From the cell containing the given text, extract its center point as [x, y] coordinate. 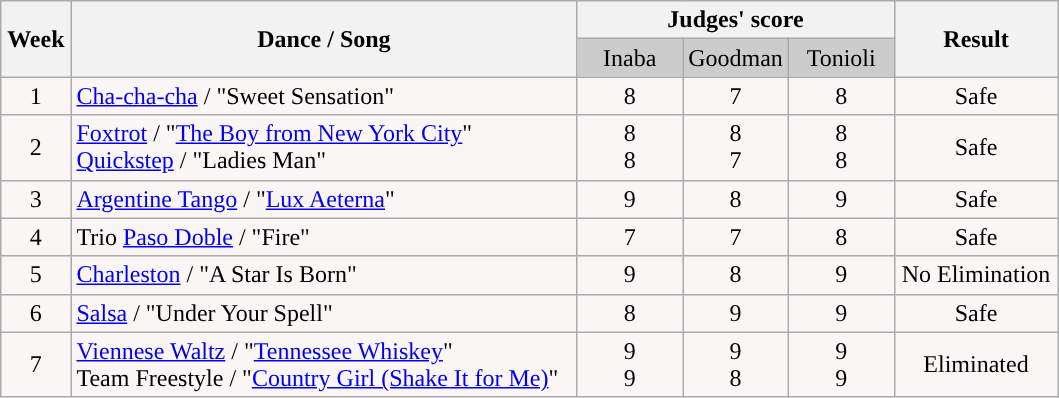
Eliminated [976, 364]
1 [36, 96]
No Elimination [976, 275]
Tonioli [841, 58]
Inaba [630, 58]
Dance / Song [324, 39]
Trio Paso Doble / "Fire" [324, 237]
Salsa / "Under Your Spell" [324, 313]
Cha-cha-cha / "Sweet Sensation" [324, 96]
Argentine Tango / "Lux Aeterna" [324, 199]
87 [736, 148]
Goodman [736, 58]
6 [36, 313]
3 [36, 199]
Viennese Waltz / "Tennessee Whiskey"Team Freestyle / "Country Girl (Shake It for Me)" [324, 364]
Charleston / "A Star Is Born" [324, 275]
Week [36, 39]
Foxtrot / "The Boy from New York City"Quickstep / "Ladies Man" [324, 148]
4 [36, 237]
Result [976, 39]
98 [736, 364]
5 [36, 275]
Judges' score [736, 20]
2 [36, 148]
